Locate the cell with the specified text and output its [X, Y] center coordinate. 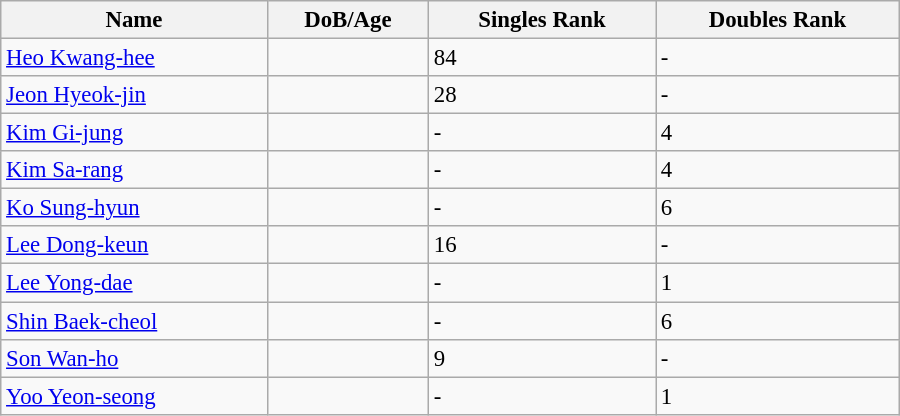
Kim Sa-rang [134, 170]
Doubles Rank [778, 20]
9 [542, 358]
Ko Sung-hyun [134, 208]
Name [134, 20]
Shin Baek-cheol [134, 321]
Yoo Yeon-seong [134, 396]
Kim Gi-jung [134, 133]
Heo Kwang-hee [134, 58]
Singles Rank [542, 20]
Lee Dong-keun [134, 245]
28 [542, 95]
DoB/Age [348, 20]
16 [542, 245]
Son Wan-ho [134, 358]
Jeon Hyeok-jin [134, 95]
84 [542, 58]
Lee Yong-dae [134, 283]
